Capture the cell that displays the provided text and extract its [X, Y] central coordinate. 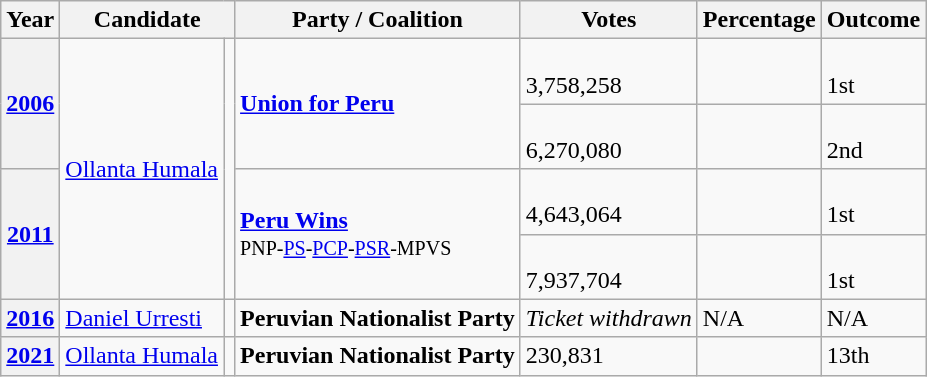
Party / Coalition [378, 20]
2016 [30, 318]
2nd [873, 136]
Year [30, 20]
Votes [608, 20]
230,831 [608, 356]
Peru WinsPNP-PS-PCP-PSR-MPVS [378, 234]
7,937,704 [608, 266]
Outcome [873, 20]
Daniel Urresti [142, 318]
2011 [30, 234]
6,270,080 [608, 136]
3,758,258 [608, 72]
Percentage [759, 20]
13th [873, 356]
2021 [30, 356]
Candidate [148, 20]
Ticket withdrawn [608, 318]
Union for Peru [378, 104]
2006 [30, 104]
4,643,064 [608, 202]
